Detect which cell encompasses the target text, then output its (x, y) center coordinate. 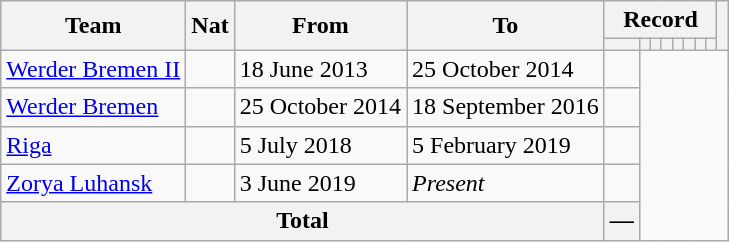
5 February 2019 (506, 145)
Zorya Luhansk (94, 183)
To (506, 26)
Werder Bremen (94, 107)
18 June 2013 (320, 69)
— (622, 221)
Present (506, 183)
Werder Bremen II (94, 69)
Total (302, 221)
Nat (210, 26)
Record (660, 20)
From (320, 26)
5 July 2018 (320, 145)
3 June 2019 (320, 183)
18 September 2016 (506, 107)
Team (94, 26)
Riga (94, 145)
